Return the [x, y] coordinate for the center point of the cell that contains the specified text.  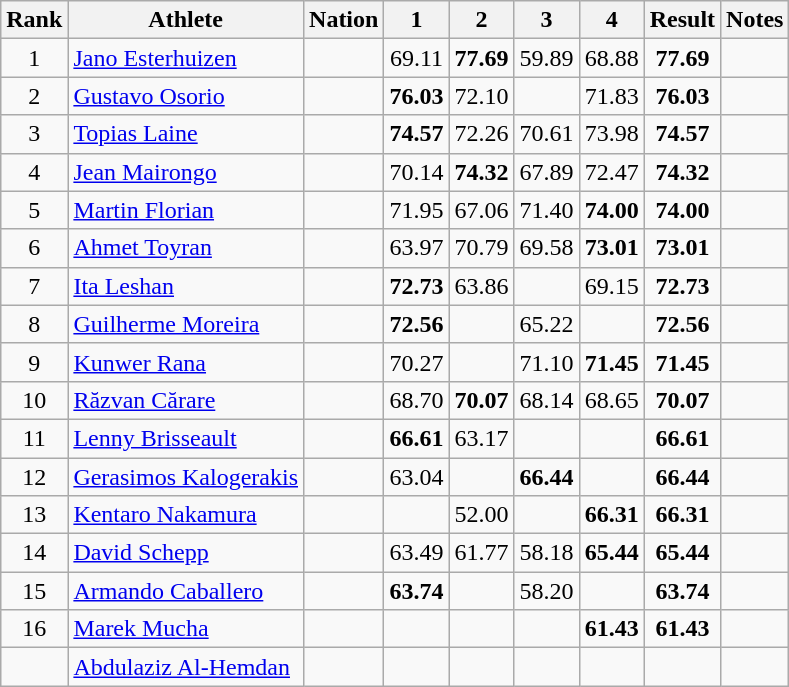
Gustavo Osorio [186, 96]
71.40 [546, 210]
11 [34, 438]
Athlete [186, 20]
Notes [755, 20]
71.95 [416, 210]
52.00 [482, 515]
12 [34, 477]
7 [34, 286]
67.06 [482, 210]
Topias Laine [186, 134]
68.70 [416, 400]
Gerasimos Kalogerakis [186, 477]
Martin Florian [186, 210]
65.22 [546, 324]
68.65 [612, 400]
Result [682, 20]
63.97 [416, 248]
Rank [34, 20]
14 [34, 553]
9 [34, 362]
72.10 [482, 96]
Abdulaziz Al-Hemdan [186, 667]
Jano Esterhuizen [186, 58]
63.04 [416, 477]
Guilherme Moreira [186, 324]
71.83 [612, 96]
63.49 [416, 553]
Ita Leshan [186, 286]
68.14 [546, 400]
10 [34, 400]
6 [34, 248]
Kentaro Nakamura [186, 515]
Kunwer Rana [186, 362]
63.86 [482, 286]
72.47 [612, 172]
Armando Caballero [186, 591]
71.10 [546, 362]
61.77 [482, 553]
Marek Mucha [186, 629]
73.98 [612, 134]
13 [34, 515]
72.26 [482, 134]
59.89 [546, 58]
5 [34, 210]
69.58 [546, 248]
15 [34, 591]
Nation [344, 20]
Jean Mairongo [186, 172]
Răzvan Cărare [186, 400]
70.14 [416, 172]
David Schepp [186, 553]
16 [34, 629]
69.15 [612, 286]
58.18 [546, 553]
63.17 [482, 438]
70.27 [416, 362]
70.79 [482, 248]
58.20 [546, 591]
67.89 [546, 172]
8 [34, 324]
Lenny Brisseault [186, 438]
68.88 [612, 58]
69.11 [416, 58]
Ahmet Toyran [186, 248]
70.61 [546, 134]
